Find where the given text appears and provide that cell's center as (x, y) coordinate. 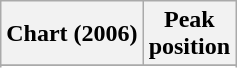
Chart (2006) (72, 34)
Peak position (189, 34)
